Locate the cell with the specified text and output its (X, Y) center coordinate. 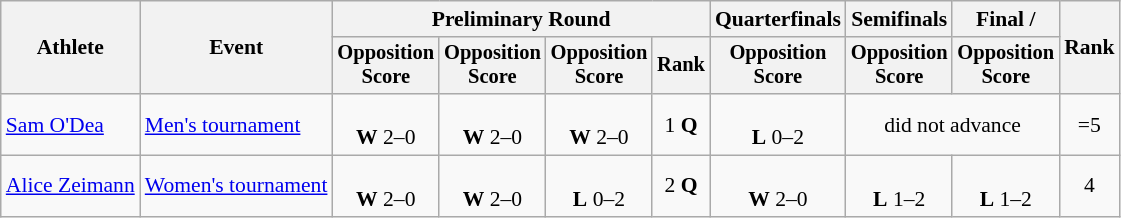
did not advance (952, 124)
1 Q (681, 124)
Athlete (70, 48)
Semifinals (900, 19)
Alice Zeimann (70, 186)
Men's tournament (236, 124)
Final / (1006, 19)
2 Q (681, 186)
Event (236, 48)
Quarterfinals (778, 19)
=5 (1090, 124)
Sam O'Dea (70, 124)
Preliminary Round (520, 19)
4 (1090, 186)
Women's tournament (236, 186)
